From the cell containing the given text, extract its center point as (x, y) coordinate. 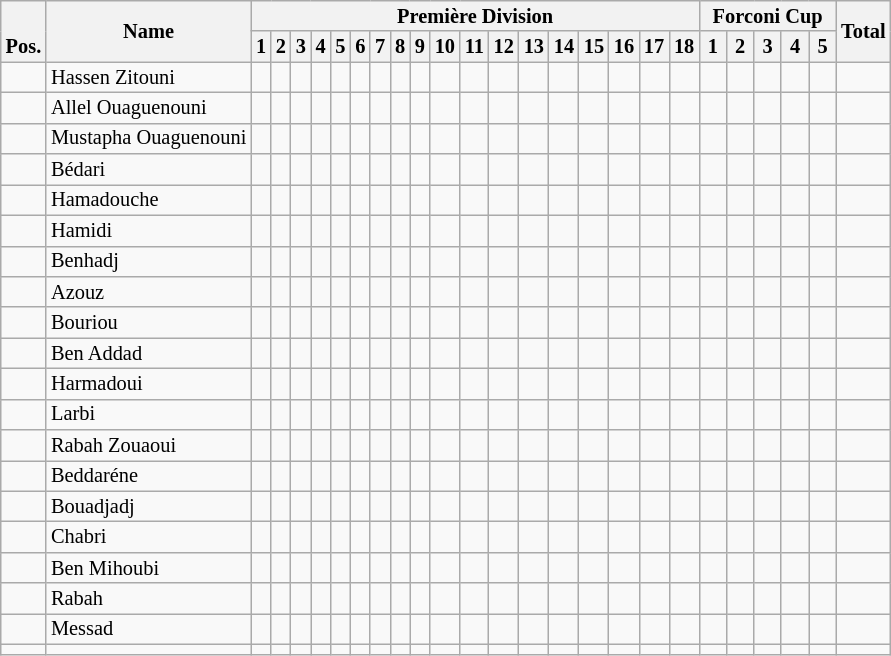
Pos. (24, 30)
14 (564, 46)
Larbi (148, 414)
7 (380, 46)
Total (863, 30)
17 (654, 46)
Rabah Zouaoui (148, 446)
16 (624, 46)
Première Division (475, 16)
Hassen Zitouni (148, 78)
Allel Ouaguenouni (148, 108)
8 (400, 46)
Bouriou (148, 322)
Mustapha Ouaguenouni (148, 138)
Messad (148, 628)
Chabri (148, 538)
Hamidi (148, 230)
Forconi Cup (768, 16)
12 (504, 46)
Benhadj (148, 262)
Ben Mihoubi (148, 568)
6 (360, 46)
Rabah (148, 598)
Beddaréne (148, 476)
11 (474, 46)
Hamadouche (148, 200)
13 (534, 46)
Bouadjadj (148, 506)
18 (684, 46)
Name (148, 30)
15 (594, 46)
Ben Addad (148, 354)
Azouz (148, 292)
9 (420, 46)
Bédari (148, 170)
Harmadoui (148, 384)
10 (445, 46)
